Search for the cell housing the specified text and yield its [x, y] center coordinate. 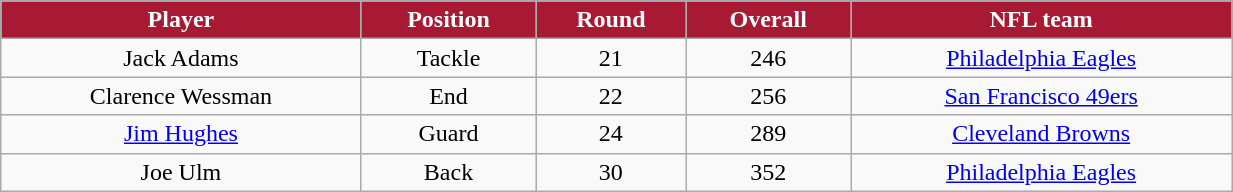
Jack Adams [181, 58]
30 [611, 172]
246 [768, 58]
Cleveland Browns [1042, 134]
Position [448, 20]
24 [611, 134]
22 [611, 96]
NFL team [1042, 20]
End [448, 96]
San Francisco 49ers [1042, 96]
Back [448, 172]
Joe Ulm [181, 172]
Overall [768, 20]
Clarence Wessman [181, 96]
21 [611, 58]
Guard [448, 134]
Round [611, 20]
Player [181, 20]
289 [768, 134]
Tackle [448, 58]
Jim Hughes [181, 134]
352 [768, 172]
256 [768, 96]
